Return [x, y] of the center of cell containing provided text 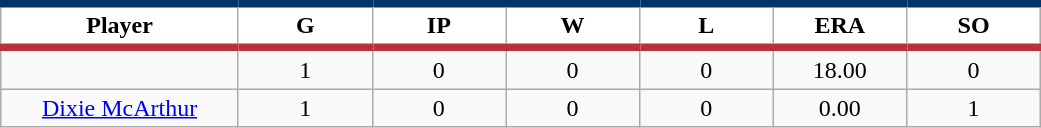
G [305, 26]
L [706, 26]
IP [439, 26]
Player [120, 26]
W [573, 26]
SO [974, 26]
Dixie McArthur [120, 108]
18.00 [840, 68]
ERA [840, 26]
0.00 [840, 108]
